Return the (x, y) coordinate for the center point of the cell that contains the specified text.  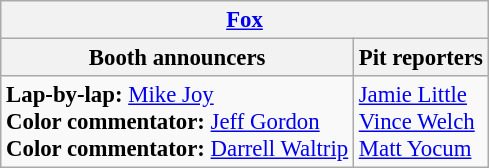
Lap-by-lap: Mike JoyColor commentator: Jeff GordonColor commentator: Darrell Waltrip (178, 122)
Fox (245, 20)
Pit reporters (420, 58)
Jamie LittleVince WelchMatt Yocum (420, 122)
Booth announcers (178, 58)
